Search for the cell housing the specified text and yield its [X, Y] center coordinate. 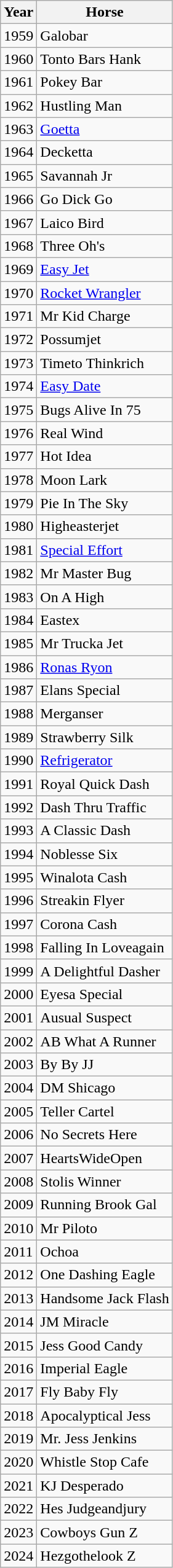
Cowboys Gun Z [105, 1532]
1978 [18, 480]
Corona Cash [105, 924]
Streakin Flyer [105, 901]
HeartsWideOpen [105, 1158]
2017 [18, 1392]
1965 [18, 176]
2000 [18, 994]
One Dashing Eagle [105, 1275]
Handsome Jack Flash [105, 1298]
1970 [18, 293]
DM Shicago [105, 1088]
AB What A Runner [105, 1041]
2009 [18, 1205]
2020 [18, 1462]
Go Dick Go [105, 199]
Strawberry Silk [105, 737]
Tonto Bars Hank [105, 59]
Whistle Stop Cafe [105, 1462]
Running Brook Gal [105, 1205]
Real Wind [105, 433]
2003 [18, 1065]
Ausual Suspect [105, 1017]
2001 [18, 1017]
2021 [18, 1486]
1997 [18, 924]
1960 [18, 59]
Horse [105, 12]
2019 [18, 1439]
Hustling Man [105, 106]
Noblesse Six [105, 854]
1981 [18, 550]
1990 [18, 761]
Merganser [105, 714]
On A High [105, 597]
Apocalyptical Jess [105, 1415]
1986 [18, 667]
A Delightful Dasher [105, 971]
Hes Judgeandjury [105, 1509]
2006 [18, 1135]
Possumjet [105, 340]
2011 [18, 1252]
Jess Good Candy [105, 1345]
Year [18, 12]
1975 [18, 410]
2012 [18, 1275]
1968 [18, 246]
1964 [18, 152]
Easy Date [105, 386]
1962 [18, 106]
By By JJ [105, 1065]
No Secrets Here [105, 1135]
1985 [18, 643]
1976 [18, 433]
1961 [18, 82]
2004 [18, 1088]
Pokey Bar [105, 82]
Galobar [105, 36]
JM Miracle [105, 1322]
1987 [18, 691]
1983 [18, 597]
Bugs Alive In 75 [105, 410]
1984 [18, 620]
1989 [18, 737]
1971 [18, 316]
2022 [18, 1509]
Timeto Thinkrich [105, 363]
1973 [18, 363]
Special Effort [105, 550]
1998 [18, 947]
Eastex [105, 620]
Ochoa [105, 1252]
1992 [18, 807]
A Classic Dash [105, 831]
1994 [18, 854]
Refrigerator [105, 761]
2007 [18, 1158]
2018 [18, 1415]
Hot Idea [105, 457]
Mr Trucka Jet [105, 643]
Rocket Wrangler [105, 293]
1972 [18, 340]
Savannah Jr [105, 176]
1974 [18, 386]
Fly Baby Fly [105, 1392]
2013 [18, 1298]
Dash Thru Traffic [105, 807]
1979 [18, 503]
Ronas Ryon [105, 667]
1982 [18, 573]
2023 [18, 1532]
1991 [18, 784]
1966 [18, 199]
1999 [18, 971]
2016 [18, 1368]
1967 [18, 222]
Hezgothelook Z [105, 1556]
2008 [18, 1182]
Three Oh's [105, 246]
Eyesa Special [105, 994]
1980 [18, 527]
1988 [18, 714]
1993 [18, 831]
2010 [18, 1228]
1963 [18, 129]
Laico Bird [105, 222]
1969 [18, 269]
Winalota Cash [105, 877]
Imperial Eagle [105, 1368]
Mr Piloto [105, 1228]
Stolis Winner [105, 1182]
Falling In Loveagain [105, 947]
Goetta [105, 129]
1996 [18, 901]
Decketta [105, 152]
1959 [18, 36]
Mr Kid Charge [105, 316]
Mr. Jess Jenkins [105, 1439]
1995 [18, 877]
Elans Special [105, 691]
2015 [18, 1345]
Mr Master Bug [105, 573]
2002 [18, 1041]
Higheasterjet [105, 527]
Royal Quick Dash [105, 784]
1977 [18, 457]
Teller Cartel [105, 1111]
Moon Lark [105, 480]
Easy Jet [105, 269]
Pie In The Sky [105, 503]
2005 [18, 1111]
2024 [18, 1556]
KJ Desperado [105, 1486]
2014 [18, 1322]
